Scan for the cell matching the given text and deliver its [x, y] coordinate at center. 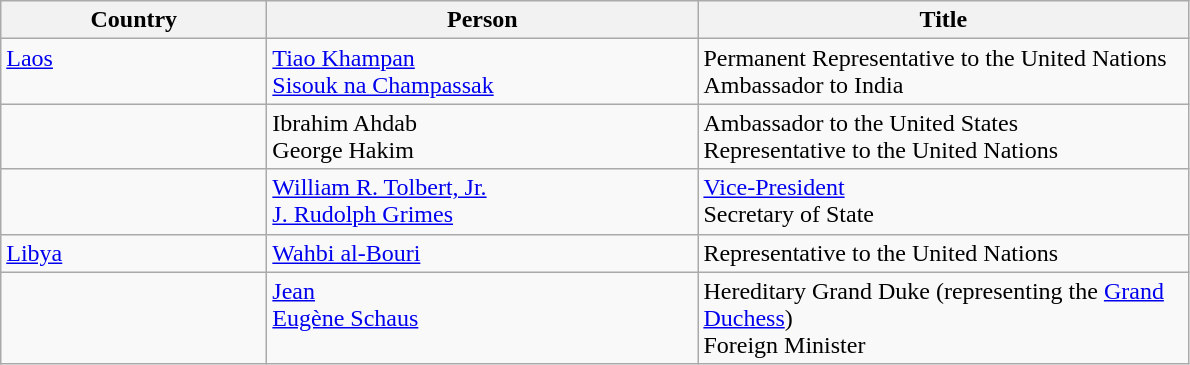
Ambassador to the United StatesRepresentative to the United Nations [944, 136]
Title [944, 20]
Hereditary Grand Duke (representing the Grand Duchess)Foreign Minister [944, 318]
Representative to the United Nations [944, 253]
Vice-PresidentSecretary of State [944, 202]
Permanent Representative to the United NationsAmbassador to India [944, 72]
Country [134, 20]
Libya [134, 253]
William R. Tolbert, Jr.J. Rudolph Grimes [482, 202]
Ibrahim AhdabGeorge Hakim [482, 136]
JeanEugène Schaus [482, 318]
Wahbi al-Bouri [482, 253]
Tiao KhampanSisouk na Champassak [482, 72]
Laos [134, 72]
Person [482, 20]
